Determine the (X, Y) coordinate at the center of the cell enclosing the given text.  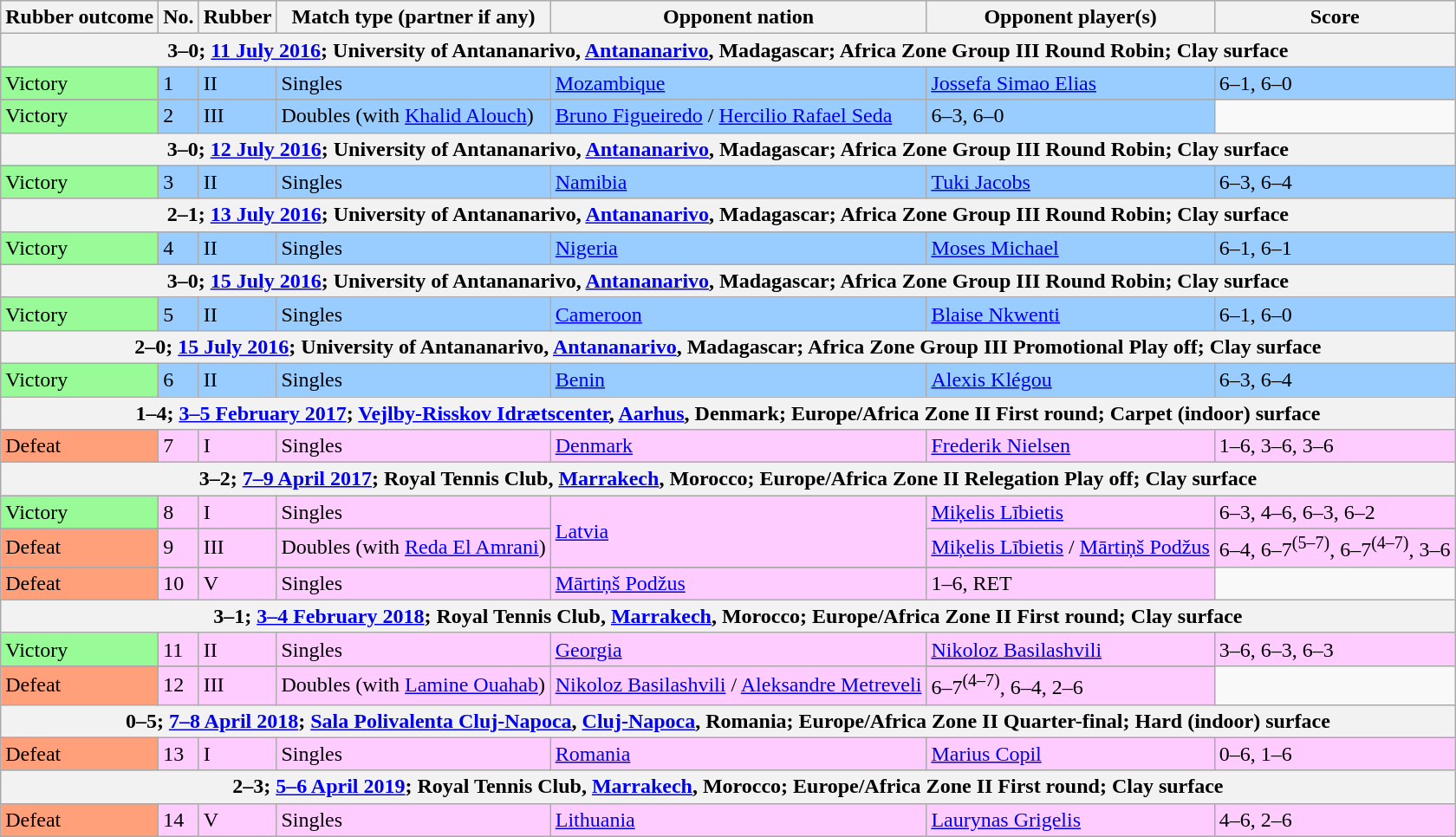
Alexis Klégou (1070, 380)
6 (179, 380)
14 (179, 820)
No. (179, 17)
Romania (738, 754)
2–3; 5–6 April 2019; Royal Tennis Club, Marrakech, Morocco; Europe/Africa Zone II First round; Clay surface (728, 787)
Match type (partner if any) (413, 17)
Lithuania (738, 820)
Cameroon (738, 314)
1–6, RET (1070, 583)
7 (179, 446)
Jossefa Simao Elias (1070, 83)
11 (179, 649)
Denmark (738, 446)
Blaise Nkwenti (1070, 314)
Bruno Figueiredo / Hercilio Rafael Seda (738, 116)
6–3, 6–0 (1070, 116)
2–1; 13 July 2016; University of Antananarivo, Antananarivo, Madagascar; Africa Zone Group III Round Robin; Clay surface (728, 215)
8 (179, 512)
4–6, 2–6 (1335, 820)
Georgia (738, 649)
Miķelis Lībietis (1070, 512)
3 (179, 182)
10 (179, 583)
0–6, 1–6 (1335, 754)
Opponent nation (738, 17)
Marius Copil (1070, 754)
3–1; 3–4 February 2018; Royal Tennis Club, Marrakech, Morocco; Europe/Africa Zone II First round; Clay surface (728, 616)
Moses Michael (1070, 248)
Frederik Nielsen (1070, 446)
6–4, 6–7(5–7), 6–7(4–7), 3–6 (1335, 548)
2 (179, 116)
Nikoloz Basilashvili (1070, 649)
Nigeria (738, 248)
Benin (738, 380)
Tuki Jacobs (1070, 182)
1–4; 3–5 February 2017; Vejlby-Risskov Idrætscenter, Aarhus, Denmark; Europe/Africa Zone II First round; Carpet (indoor) surface (728, 413)
3–0; 11 July 2016; University of Antananarivo, Antananarivo, Madagascar; Africa Zone Group III Round Robin; Clay surface (728, 50)
3–0; 12 July 2016; University of Antananarivo, Antananarivo, Madagascar; Africa Zone Group III Round Robin; Clay surface (728, 149)
Rubber (237, 17)
Rubber outcome (80, 17)
Nikoloz Basilashvili / Aleksandre Metreveli (738, 685)
6–1, 6–1 (1335, 248)
Latvia (738, 532)
12 (179, 685)
0–5; 7–8 April 2018; Sala Polivalenta Cluj-Napoca, Cluj-Napoca, Romania; Europe/Africa Zone II Quarter-final; Hard (indoor) surface (728, 721)
2–0; 15 July 2016; University of Antananarivo, Antananarivo, Madagascar; Africa Zone Group III Promotional Play off; Clay surface (728, 347)
6–7(4–7), 6–4, 2–6 (1070, 685)
3–6, 6–3, 6–3 (1335, 649)
Doubles (with Reda El Amrani) (413, 548)
Laurynas Grigelis (1070, 820)
Mozambique (738, 83)
3–0; 15 July 2016; University of Antananarivo, Antananarivo, Madagascar; Africa Zone Group III Round Robin; Clay surface (728, 281)
4 (179, 248)
Namibia (738, 182)
13 (179, 754)
Doubles (with Lamine Ouahab) (413, 685)
Score (1335, 17)
3–2; 7–9 April 2017; Royal Tennis Club, Marrakech, Morocco; Europe/Africa Zone II Relegation Play off; Clay surface (728, 479)
Mārtiņš Podžus (738, 583)
1 (179, 83)
1–6, 3–6, 3–6 (1335, 446)
5 (179, 314)
Doubles (with Khalid Alouch) (413, 116)
Opponent player(s) (1070, 17)
Miķelis Lībietis / Mārtiņš Podžus (1070, 548)
9 (179, 548)
6–3, 4–6, 6–3, 6–2 (1335, 512)
